Return the [X, Y] coordinate for the center point of the cell that contains the specified text.  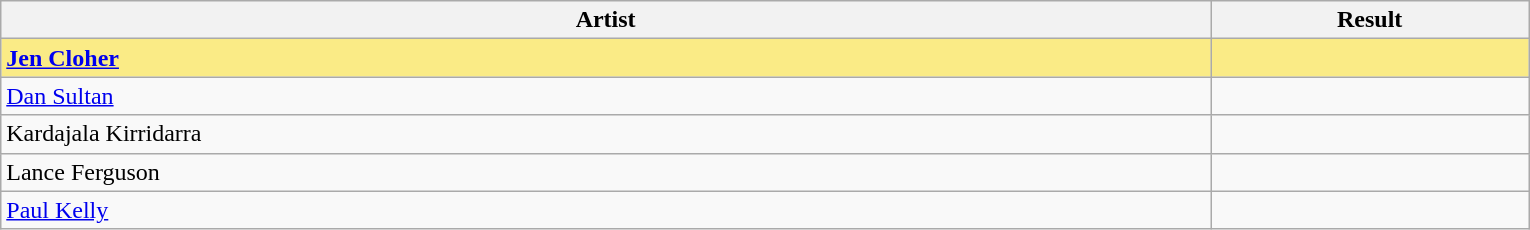
Jen Cloher [606, 58]
Kardajala Kirridarra [606, 134]
Dan Sultan [606, 96]
Paul Kelly [606, 210]
Lance Ferguson [606, 172]
Result [1369, 20]
Artist [606, 20]
